Scan for the cell matching the given text and deliver its (x, y) coordinate at center. 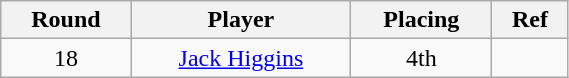
18 (66, 58)
Round (66, 20)
Player (241, 20)
Ref (530, 20)
4th (422, 58)
Jack Higgins (241, 58)
Placing (422, 20)
